Detect which cell encompasses the target text, then output its [X, Y] center coordinate. 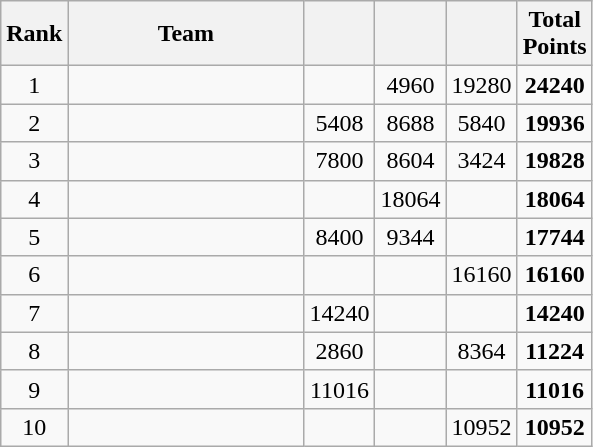
9344 [410, 237]
17744 [554, 237]
9 [34, 389]
11224 [554, 351]
8688 [410, 123]
1 [34, 85]
10 [34, 427]
3 [34, 161]
7 [34, 313]
4960 [410, 85]
TotalPoints [554, 34]
Rank [34, 34]
4 [34, 199]
Team [186, 34]
5408 [340, 123]
8400 [340, 237]
2860 [340, 351]
8364 [482, 351]
6 [34, 275]
8604 [410, 161]
19936 [554, 123]
7800 [340, 161]
3424 [482, 161]
8 [34, 351]
5 [34, 237]
19280 [482, 85]
2 [34, 123]
19828 [554, 161]
24240 [554, 85]
5840 [482, 123]
